Determine the [x, y] coordinate at the center of the cell enclosing the given text.  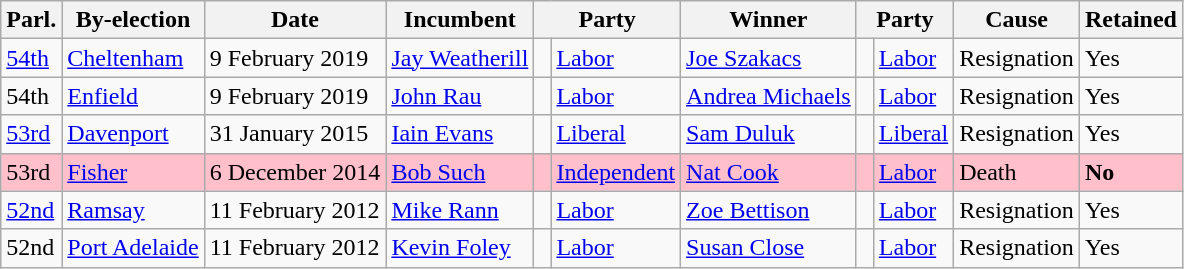
Davenport [133, 134]
Death [1017, 172]
Iain Evans [460, 134]
Zoe Bettison [769, 210]
Mike Rann [460, 210]
Independent [616, 172]
Jay Weatherill [460, 58]
6 December 2014 [295, 172]
Ramsay [133, 210]
Andrea Michaels [769, 96]
Joe Szakacs [769, 58]
Cause [1017, 20]
John Rau [460, 96]
Susan Close [769, 248]
Port Adelaide [133, 248]
Date [295, 20]
By-election [133, 20]
No [1130, 172]
Fisher [133, 172]
Bob Such [460, 172]
31 January 2015 [295, 134]
Incumbent [460, 20]
Winner [769, 20]
Cheltenham [133, 58]
Nat Cook [769, 172]
Retained [1130, 20]
Parl. [32, 20]
Kevin Foley [460, 248]
Enfield [133, 96]
Sam Duluk [769, 134]
